Provide the (x, y) coordinate of the cell's center where the given text is located.  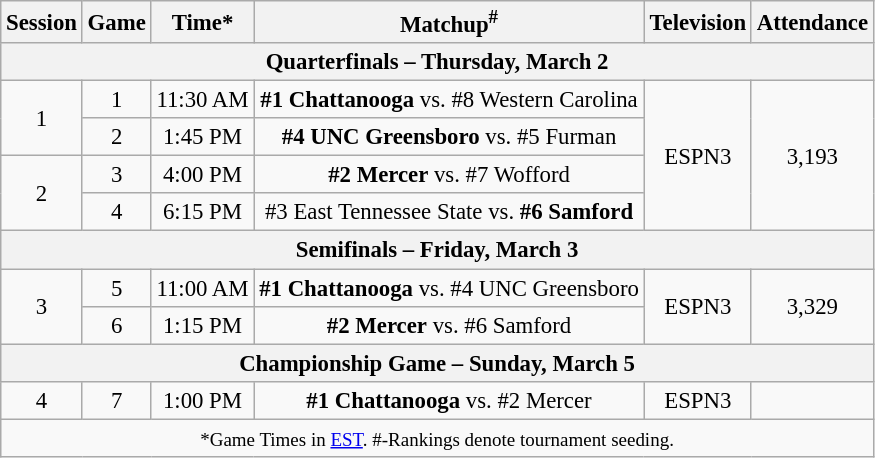
Attendance (812, 22)
3,329 (812, 306)
11:00 AM (202, 288)
#4 UNC Greensboro vs. #5 Furman (449, 137)
Session (42, 22)
#1 Chattanooga vs. #8 Western Carolina (449, 100)
6:15 PM (202, 213)
4:00 PM (202, 175)
#2 Mercer vs. #6 Samford (449, 325)
1:45 PM (202, 137)
Time* (202, 22)
3,193 (812, 156)
Championship Game – Sunday, March 5 (438, 363)
#2 Mercer vs. #7 Wofford (449, 175)
#1 Chattanooga vs. #2 Mercer (449, 400)
6 (116, 325)
Television (698, 22)
Quarterfinals – Thursday, March 2 (438, 62)
*Game Times in EST. #-Rankings denote tournament seeding. (438, 438)
5 (116, 288)
Game (116, 22)
#3 East Tennessee State vs. #6 Samford (449, 213)
1:00 PM (202, 400)
11:30 AM (202, 100)
Matchup# (449, 22)
1:15 PM (202, 325)
#1 Chattanooga vs. #4 UNC Greensboro (449, 288)
7 (116, 400)
Semifinals – Friday, March 3 (438, 250)
